Locate the cell with the specified text and output its (x, y) center coordinate. 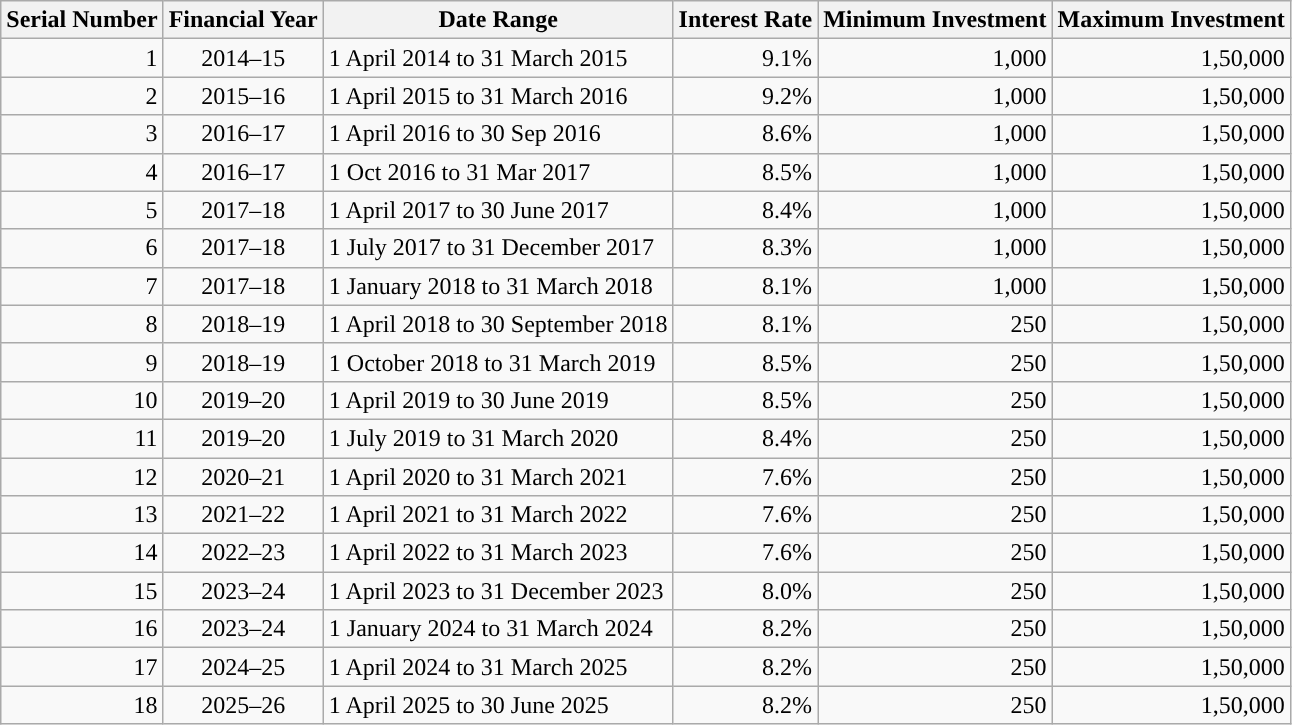
11 (82, 438)
2014–15 (243, 58)
1 April 2020 to 31 March 2021 (498, 477)
1 July 2017 to 31 December 2017 (498, 248)
1 Oct 2016 to 31 Mar 2017 (498, 172)
4 (82, 172)
16 (82, 629)
1 April 2018 to 30 September 2018 (498, 324)
8 (82, 324)
Maximum Investment (1171, 20)
9 (82, 362)
12 (82, 477)
2 (82, 96)
2022–23 (243, 553)
1 October 2018 to 31 March 2019 (498, 362)
9.2% (746, 96)
17 (82, 667)
3 (82, 134)
18 (82, 705)
1 April 2022 to 31 March 2023 (498, 553)
8.6% (746, 134)
1 April 2023 to 31 December 2023 (498, 591)
10 (82, 400)
Date Range (498, 20)
8.0% (746, 591)
Interest Rate (746, 20)
Financial Year (243, 20)
8.3% (746, 248)
1 April 2021 to 31 March 2022 (498, 515)
2021–22 (243, 515)
1 April 2017 to 30 June 2017 (498, 210)
9.1% (746, 58)
14 (82, 553)
1 January 2024 to 31 March 2024 (498, 629)
Minimum Investment (935, 20)
2025–26 (243, 705)
2015–16 (243, 96)
1 April 2014 to 31 March 2015 (498, 58)
1 April 2015 to 31 March 2016 (498, 96)
15 (82, 591)
13 (82, 515)
1 April 2016 to 30 Sep 2016 (498, 134)
2024–25 (243, 667)
2020–21 (243, 477)
6 (82, 248)
1 January 2018 to 31 March 2018 (498, 286)
1 April 2019 to 30 June 2019 (498, 400)
1 (82, 58)
7 (82, 286)
1 July 2019 to 31 March 2020 (498, 438)
1 April 2025 to 30 June 2025 (498, 705)
Serial Number (82, 20)
5 (82, 210)
1 April 2024 to 31 March 2025 (498, 667)
